Return (x, y) of the center of cell containing provided text 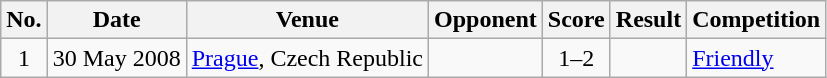
Venue (307, 20)
Prague, Czech Republic (307, 58)
No. (24, 20)
Opponent (486, 20)
30 May 2008 (116, 58)
Date (116, 20)
1–2 (576, 58)
Result (648, 20)
Score (576, 20)
Friendly (756, 58)
1 (24, 58)
Competition (756, 20)
